Detect which cell encompasses the target text, then output its (X, Y) center coordinate. 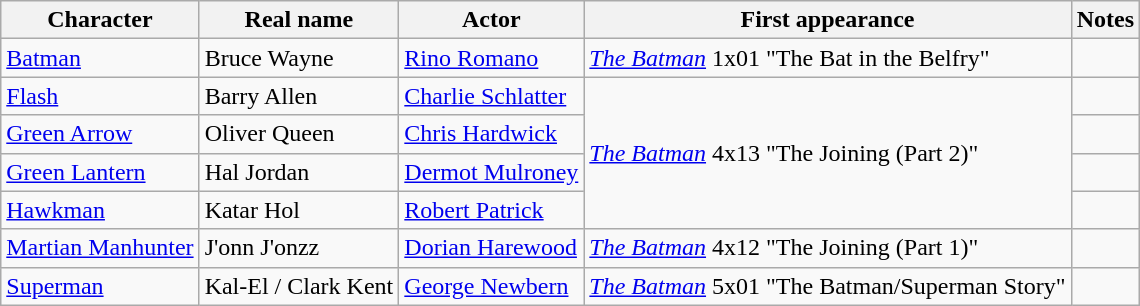
Robert Patrick (492, 210)
The Batman 4x12 "The Joining (Part 1)" (828, 248)
Dorian Harewood (492, 248)
The Batman 5x01 "The Batman/Superman Story" (828, 286)
The Batman 1x01 "The Bat in the Belfry" (828, 58)
Notes (1105, 20)
Barry Allen (299, 96)
Dermot Mulroney (492, 172)
Charlie Schlatter (492, 96)
Batman (100, 58)
Chris Hardwick (492, 134)
Katar Hol (299, 210)
Kal-El / Clark Kent (299, 286)
First appearance (828, 20)
Oliver Queen (299, 134)
Actor (492, 20)
Hal Jordan (299, 172)
Real name (299, 20)
J'onn J'onzz (299, 248)
Superman (100, 286)
Rino Romano (492, 58)
The Batman 4x13 "The Joining (Part 2)" (828, 153)
Hawkman (100, 210)
Martian Manhunter (100, 248)
Character (100, 20)
Bruce Wayne (299, 58)
Green Lantern (100, 172)
Flash (100, 96)
George Newbern (492, 286)
Green Arrow (100, 134)
